Extract the [X, Y] coordinate from the center of the cell holding the provided text.  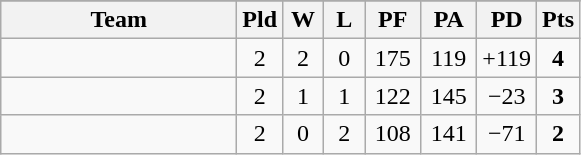
PF [393, 20]
3 [558, 96]
141 [449, 134]
−71 [507, 134]
122 [393, 96]
L [344, 20]
4 [558, 58]
W [304, 20]
119 [449, 58]
PA [449, 20]
Pld [260, 20]
145 [449, 96]
+119 [507, 58]
−23 [507, 96]
PD [507, 20]
175 [393, 58]
Team [119, 20]
Pts [558, 20]
108 [393, 134]
